Identify which cell holds the provided text, then report its [x, y] central coordinate. 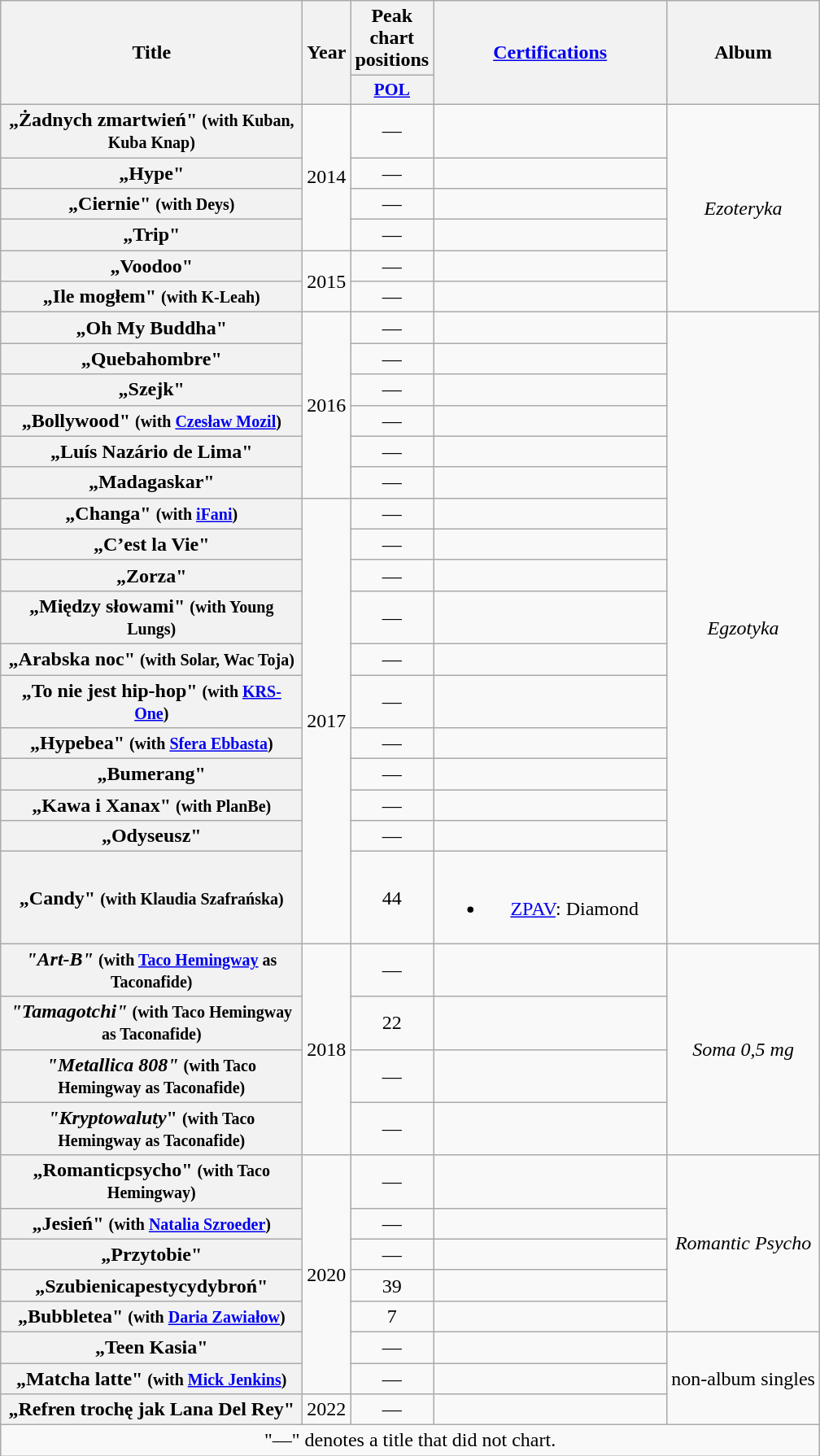
Certifications [550, 53]
„Odyseusz" [151, 836]
„Luís Nazário de Lima" [151, 451]
„Szubienicapestycydybroń" [151, 1285]
Egzotyka [744, 628]
„Hypebea" (with Sfera Ebbasta) [151, 743]
Peak chart positions [392, 38]
2014 [327, 177]
non-album singles [744, 1378]
„Teen Kasia" [151, 1347]
„Ciernie" (with Deys) [151, 204]
2015 [327, 281]
„Candy" (with Klaudia Szafrańska) [151, 898]
44 [392, 898]
"Metallica 808" (with Taco Hemingway as Taconafide) [151, 1075]
2016 [327, 405]
Album [744, 53]
„Refren trochę jak Lana Del Rey" [151, 1410]
„Changa" (with iFani) [151, 513]
2017 [327, 721]
„To nie jest hip-hop" (with KRS-One) [151, 701]
2022 [327, 1410]
Romantic Psycho [744, 1243]
„Żadnych zmartwień" (with Kuban, Kuba Knap) [151, 130]
Title [151, 53]
„Quebahombre" [151, 359]
"Tamagotchi" (with Taco Hemingway as Taconafide) [151, 1023]
„Bollywood" (with Czesław Mozil) [151, 421]
„Ile mogłem" (with K-Leah) [151, 297]
ZPAV: Diamond [550, 898]
„Między słowami" (with Young Lungs) [151, 617]
39 [392, 1285]
„Hype" [151, 173]
Year [327, 53]
„Arabska noc" (with Solar, Wac Toja) [151, 659]
„Bubbletea" (with Daria Zawiałow) [151, 1316]
POL [392, 90]
22 [392, 1023]
„Bumerang" [151, 774]
Soma 0,5 mg [744, 1049]
„Jesień" (with Natalia Szroeder) [151, 1223]
2020 [327, 1274]
„Oh My Buddha" [151, 328]
„Przytobie" [151, 1254]
2018 [327, 1049]
„Madagaskar" [151, 482]
„Zorza" [151, 575]
„Matcha latte" (with Mick Jenkins) [151, 1379]
„Romanticpsycho" (with Taco Hemingway) [151, 1181]
Ezoteryka [744, 208]
„Trip" [151, 235]
"Art-B" (with Taco Hemingway as Taconafide) [151, 970]
"—" denotes a title that did not chart. [410, 1441]
„Kawa i Xanax" (with PlanBe) [151, 805]
"Kryptowaluty" (with Taco Hemingway as Taconafide) [151, 1129]
„Voodoo" [151, 266]
„C’est la Vie" [151, 544]
„Szejk" [151, 390]
7 [392, 1316]
